Return the [x, y] coordinate for the center point of the cell that contains the specified text.  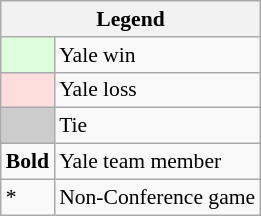
Yale win [157, 55]
Tie [157, 126]
* [28, 197]
Yale team member [157, 162]
Legend [130, 19]
Non-Conference game [157, 197]
Yale loss [157, 90]
Bold [28, 162]
